Locate the cell with the specified text and output its (x, y) center coordinate. 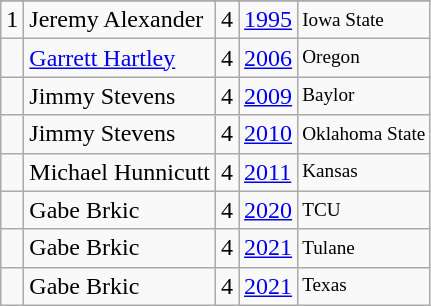
Tulane (364, 248)
Kansas (364, 172)
Texas (364, 286)
Jeremy Alexander (120, 20)
2020 (268, 210)
2010 (268, 134)
2006 (268, 58)
1 (12, 20)
Michael Hunnicutt (120, 172)
Iowa State (364, 20)
Baylor (364, 96)
Garrett Hartley (120, 58)
1995 (268, 20)
Oregon (364, 58)
TCU (364, 210)
2011 (268, 172)
Oklahoma State (364, 134)
2009 (268, 96)
